Scan for the cell matching the given text and deliver its (x, y) coordinate at center. 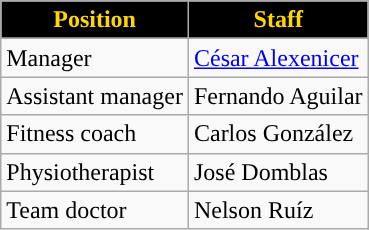
Assistant manager (95, 96)
Carlos González (278, 134)
Fernando Aguilar (278, 96)
José Domblas (278, 172)
Position (95, 20)
Staff (278, 20)
Manager (95, 58)
Physiotherapist (95, 172)
Nelson Ruíz (278, 210)
Fitness coach (95, 134)
César Alexenicer (278, 58)
Team doctor (95, 210)
